Identify which cell holds the provided text, then report its [X, Y] central coordinate. 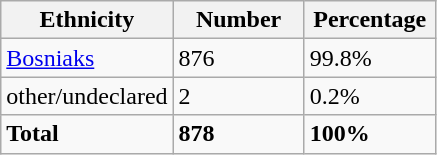
100% [370, 134]
Bosniaks [87, 58]
0.2% [370, 96]
Ethnicity [87, 20]
876 [238, 58]
2 [238, 96]
Percentage [370, 20]
Number [238, 20]
other/undeclared [87, 96]
Total [87, 134]
99.8% [370, 58]
878 [238, 134]
